Find where the given text appears and provide that cell's center as (X, Y) coordinate. 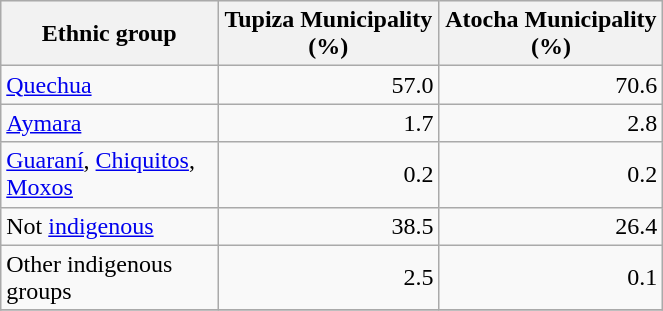
Ethnic group (110, 34)
Aymara (110, 123)
38.5 (328, 226)
2.8 (551, 123)
Tupiza Municipality (%) (328, 34)
0.1 (551, 278)
70.6 (551, 85)
Not indigenous (110, 226)
1.7 (328, 123)
2.5 (328, 278)
57.0 (328, 85)
26.4 (551, 226)
Guaraní, Chiquitos, Moxos (110, 174)
Atocha Municipality (%) (551, 34)
Other indigenous groups (110, 278)
Quechua (110, 85)
